Provide the [X, Y] coordinate of the cell's center where the given text is located.  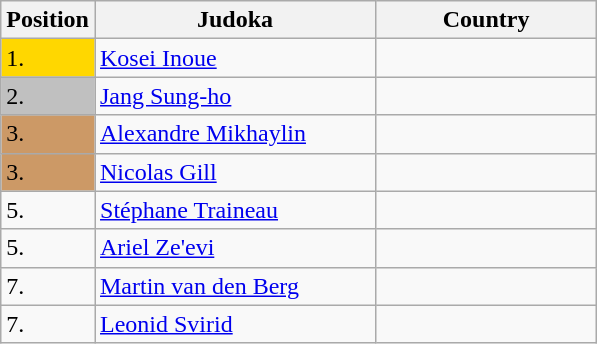
Judoka [234, 20]
Ariel Ze'evi [234, 248]
Nicolas Gill [234, 172]
Jang Sung-ho [234, 96]
Kosei Inoue [234, 58]
Position [48, 20]
Stéphane Traineau [234, 210]
Leonid Svirid [234, 324]
2. [48, 96]
Alexandre Mikhaylin [234, 134]
1. [48, 58]
Martin van den Berg [234, 286]
Country [486, 20]
